Output the (X, Y) coordinate of the center of the cell containing the given text.  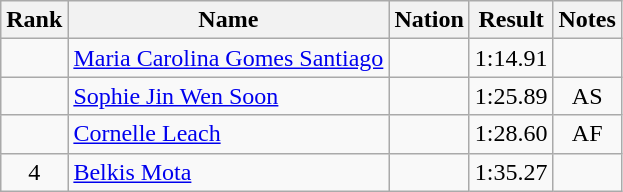
1:25.89 (511, 96)
Sophie Jin Wen Soon (228, 96)
Nation (429, 20)
1:35.27 (511, 172)
1:14.91 (511, 58)
Belkis Mota (228, 172)
Result (511, 20)
AS (587, 96)
Cornelle Leach (228, 134)
Maria Carolina Gomes Santiago (228, 58)
1:28.60 (511, 134)
Rank (34, 20)
Notes (587, 20)
AF (587, 134)
4 (34, 172)
Name (228, 20)
